Scan for the cell matching the given text and deliver its (X, Y) coordinate at center. 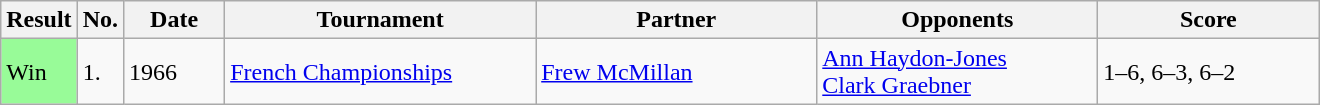
Frew McMillan (676, 72)
French Championships (380, 72)
Partner (676, 20)
Ann Haydon-Jones Clark Graebner (958, 72)
1966 (174, 72)
Win (39, 72)
Date (174, 20)
No. (100, 20)
Tournament (380, 20)
Opponents (958, 20)
1. (100, 72)
Result (39, 20)
Score (1208, 20)
1–6, 6–3, 6–2 (1208, 72)
